Capture the cell that displays the provided text and extract its [X, Y] central coordinate. 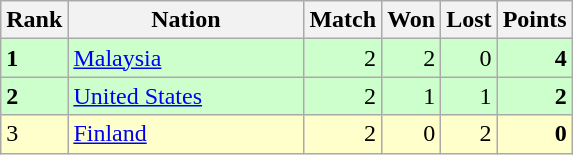
Won [412, 20]
United States [186, 96]
4 [534, 58]
Malaysia [186, 58]
Finland [186, 134]
Points [534, 20]
Nation [186, 20]
Lost [469, 20]
3 [34, 134]
Match [343, 20]
Rank [34, 20]
